From the cell containing the given text, extract its center point as [x, y] coordinate. 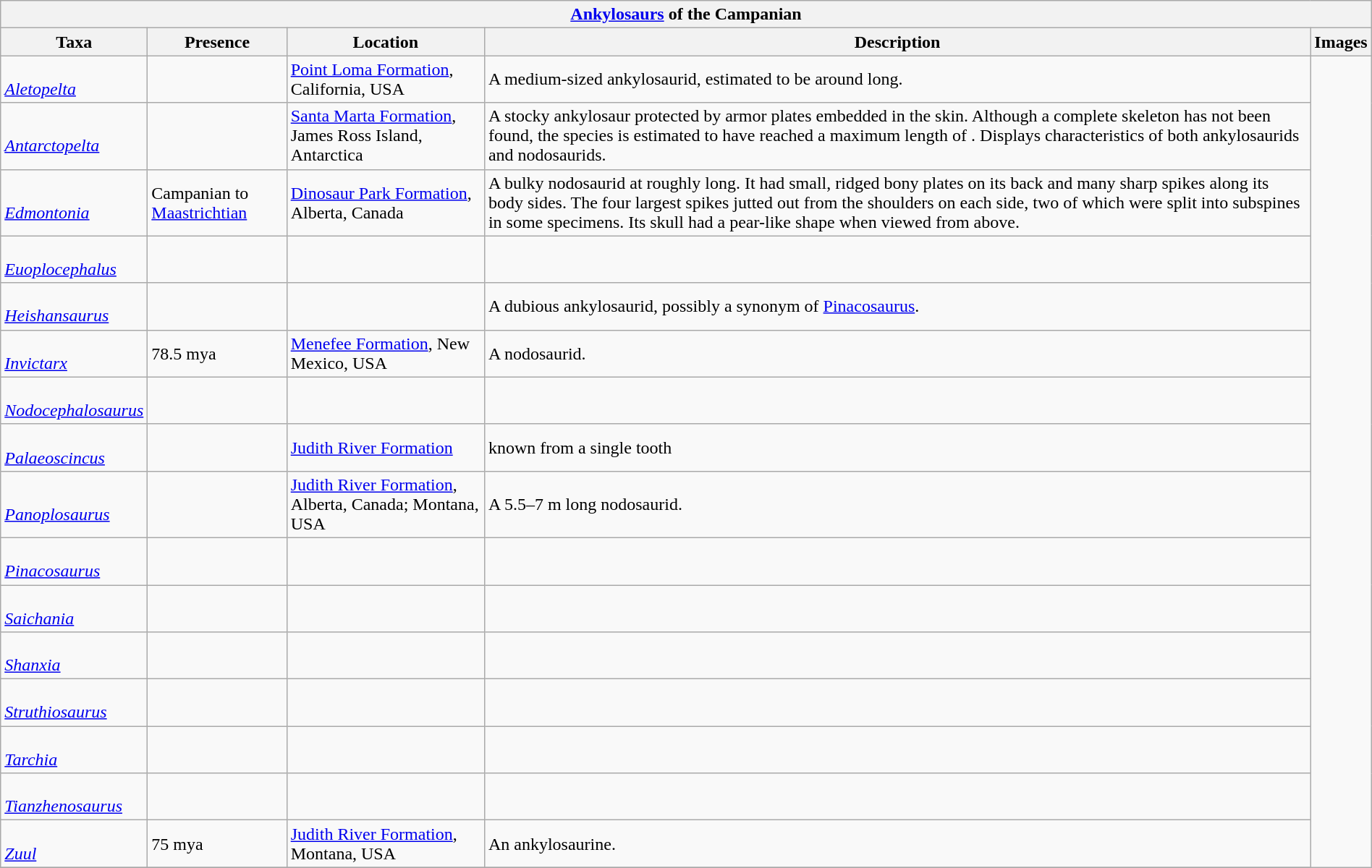
A nodosaurid. [897, 353]
Images [1341, 42]
Heishansaurus [74, 307]
Tarchia [74, 749]
Tianzhenosaurus [74, 797]
Shanxia [74, 655]
Santa Marta Formation, James Ross Island, Antarctica [385, 136]
Palaeoscincus [74, 447]
Description [897, 42]
Saichania [74, 608]
Pinacosaurus [74, 561]
Aletopelta [74, 80]
Judith River Formation, Montana, USA [385, 843]
known from a single tooth [897, 447]
A dubious ankylosaurid, possibly a synonym of Pinacosaurus. [897, 307]
Zuul [74, 843]
Invictarx [74, 353]
Dinosaur Park Formation, Alberta, Canada [385, 203]
Campanian to Maastrichtian [217, 203]
Presence [217, 42]
A medium-sized ankylosaurid, estimated to be around long. [897, 80]
Antarctopelta [74, 136]
Taxa [74, 42]
75 mya [217, 843]
Edmontonia [74, 203]
Location [385, 42]
Judith River Formation [385, 447]
An ankylosaurine. [897, 843]
A 5.5–7 m long nodosaurid. [897, 504]
78.5 mya [217, 353]
Nodocephalosaurus [74, 401]
Point Loma Formation, California, USA [385, 80]
Judith River Formation, Alberta, Canada; Montana, USA [385, 504]
Euoplocephalus [74, 259]
Panoplosaurus [74, 504]
Menefee Formation, New Mexico, USA [385, 353]
Ankylosaurs of the Campanian [686, 14]
Struthiosaurus [74, 703]
